From the cell containing the given text, extract its center point as [x, y] coordinate. 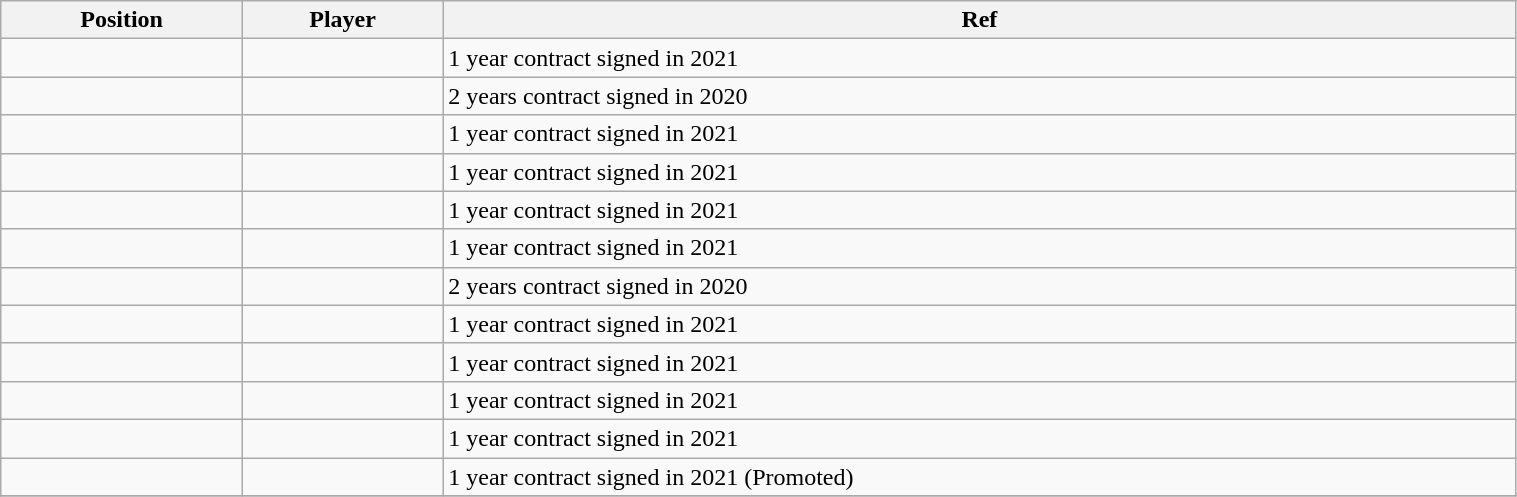
Ref [980, 20]
1 year contract signed in 2021 (Promoted) [980, 477]
Player [342, 20]
Position [122, 20]
